Return the (x, y) coordinate for the center point of the cell that contains the specified text.  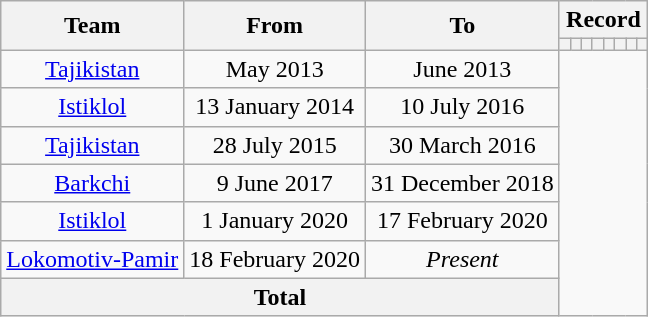
From (275, 26)
June 2013 (463, 69)
Total (280, 297)
Lokomotiv-Pamir (92, 259)
31 December 2018 (463, 183)
30 March 2016 (463, 145)
9 June 2017 (275, 183)
10 July 2016 (463, 107)
28 July 2015 (275, 145)
13 January 2014 (275, 107)
1 January 2020 (275, 221)
Barkchi (92, 183)
Present (463, 259)
18 February 2020 (275, 259)
Record (603, 20)
17 February 2020 (463, 221)
May 2013 (275, 69)
Team (92, 26)
To (463, 26)
